Output the (X, Y) coordinate of the center of the cell containing the given text.  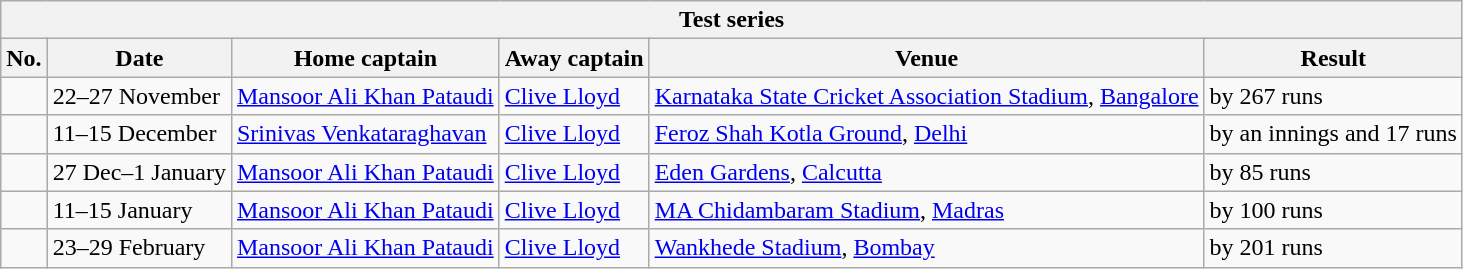
by 100 runs (1333, 210)
by an innings and 17 runs (1333, 134)
Srinivas Venkataraghavan (365, 134)
Karnataka State Cricket Association Stadium, Bangalore (926, 96)
by 85 runs (1333, 172)
Home captain (365, 58)
Eden Gardens, Calcutta (926, 172)
Result (1333, 58)
by 267 runs (1333, 96)
23–29 February (139, 248)
11–15 December (139, 134)
by 201 runs (1333, 248)
Date (139, 58)
Away captain (574, 58)
Feroz Shah Kotla Ground, Delhi (926, 134)
11–15 January (139, 210)
Venue (926, 58)
No. (24, 58)
22–27 November (139, 96)
27 Dec–1 January (139, 172)
MA Chidambaram Stadium, Madras (926, 210)
Test series (732, 20)
Wankhede Stadium, Bombay (926, 248)
